Extract the (X, Y) coordinate from the center of the cell holding the provided text.  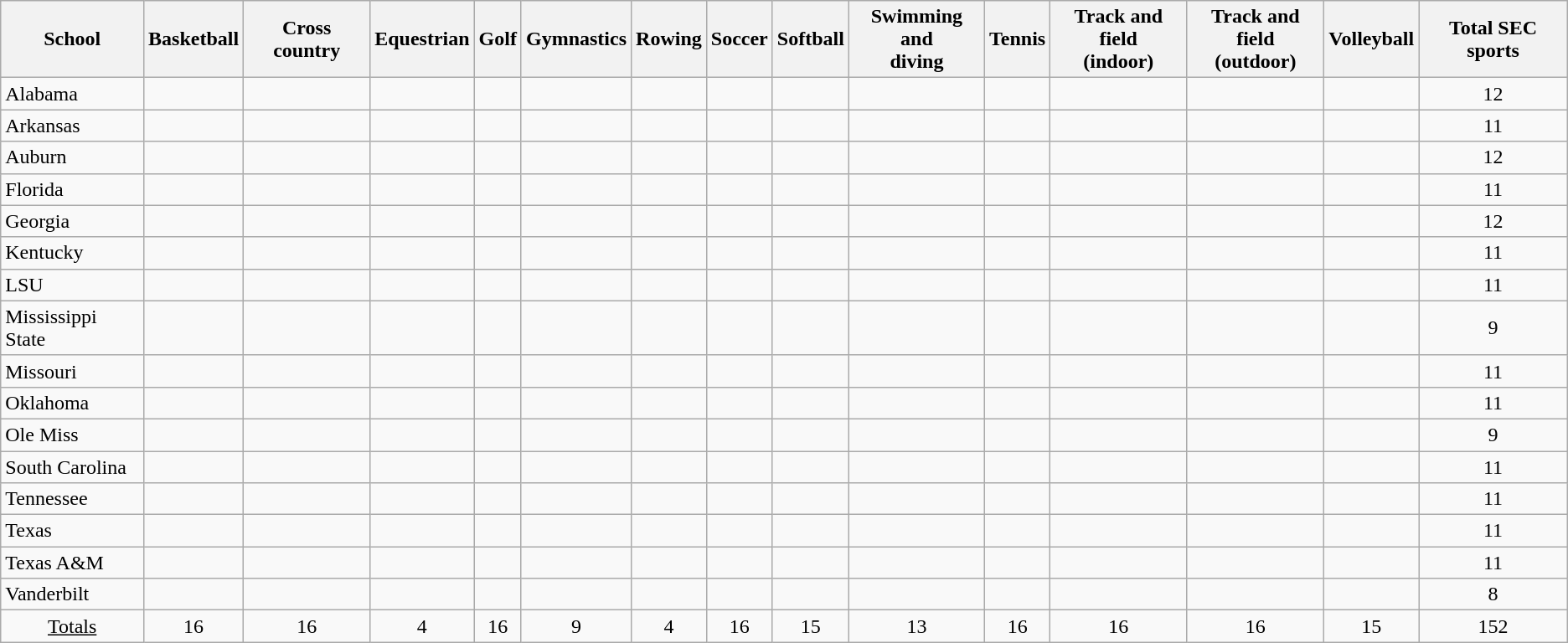
Vanderbilt (72, 594)
Tennis (1018, 39)
School (72, 39)
Texas (72, 531)
Mississippi State (72, 328)
Equestrian (422, 39)
Auburn (72, 157)
Ole Miss (72, 435)
Florida (72, 189)
Track and field(indoor) (1119, 39)
Volleyball (1372, 39)
Arkansas (72, 126)
Soccer (739, 39)
Swimming anddiving (916, 39)
Texas A&M (72, 563)
Oklahoma (72, 403)
13 (916, 626)
Georgia (72, 221)
Gymnastics (576, 39)
Softball (811, 39)
LSU (72, 285)
Total SEC sports (1493, 39)
Track and field(outdoor) (1256, 39)
152 (1493, 626)
Basketball (194, 39)
8 (1493, 594)
Tennessee (72, 499)
Missouri (72, 371)
Kentucky (72, 253)
Cross country (307, 39)
Rowing (669, 39)
Alabama (72, 94)
South Carolina (72, 466)
Golf (498, 39)
Totals (72, 626)
